Identify which cell holds the provided text, then report its [x, y] central coordinate. 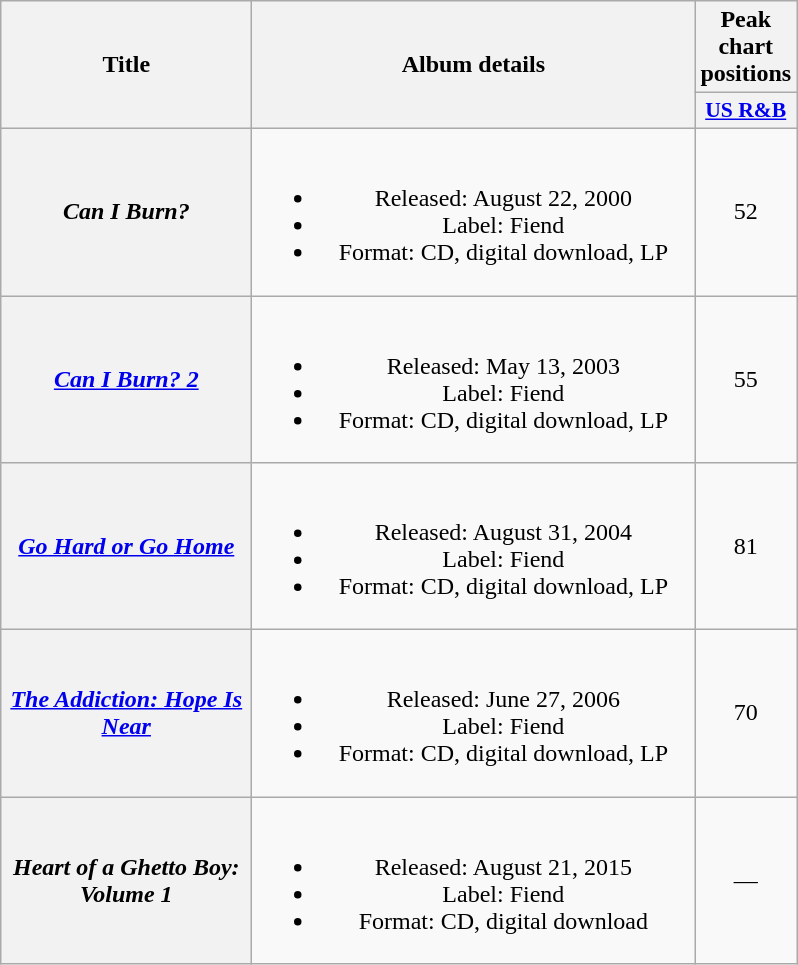
Can I Burn? 2 [126, 380]
US R&B [746, 111]
Title [126, 65]
Released: May 13, 2003Label: FiendFormat: CD, digital download, LP [474, 380]
Released: August 22, 2000Label: FiendFormat: CD, digital download, LP [474, 212]
81 [746, 546]
Go Hard or Go Home [126, 546]
Released: June 27, 2006Label: FiendFormat: CD, digital download, LP [474, 714]
70 [746, 714]
Heart of a Ghetto Boy: Volume 1 [126, 880]
Peak chart positions [746, 47]
The Addiction: Hope Is Near [126, 714]
— [746, 880]
Can I Burn? [126, 212]
52 [746, 212]
55 [746, 380]
Released: August 31, 2004Label: FiendFormat: CD, digital download, LP [474, 546]
Released: August 21, 2015Label: FiendFormat: CD, digital download [474, 880]
Album details [474, 65]
